Return [X, Y] of the center of cell containing provided text 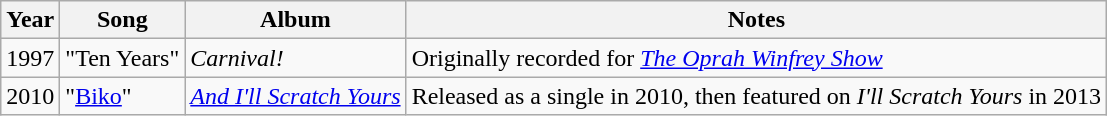
Released as a single in 2010, then featured on I'll Scratch Yours in 2013 [756, 96]
Notes [756, 20]
"Ten Years" [122, 58]
And I'll Scratch Yours [296, 96]
Carnival! [296, 58]
Song [122, 20]
Year [30, 20]
Album [296, 20]
2010 [30, 96]
"Biko" [122, 96]
Originally recorded for The Oprah Winfrey Show [756, 58]
1997 [30, 58]
